Detect which cell encompasses the target text, then output its [X, Y] center coordinate. 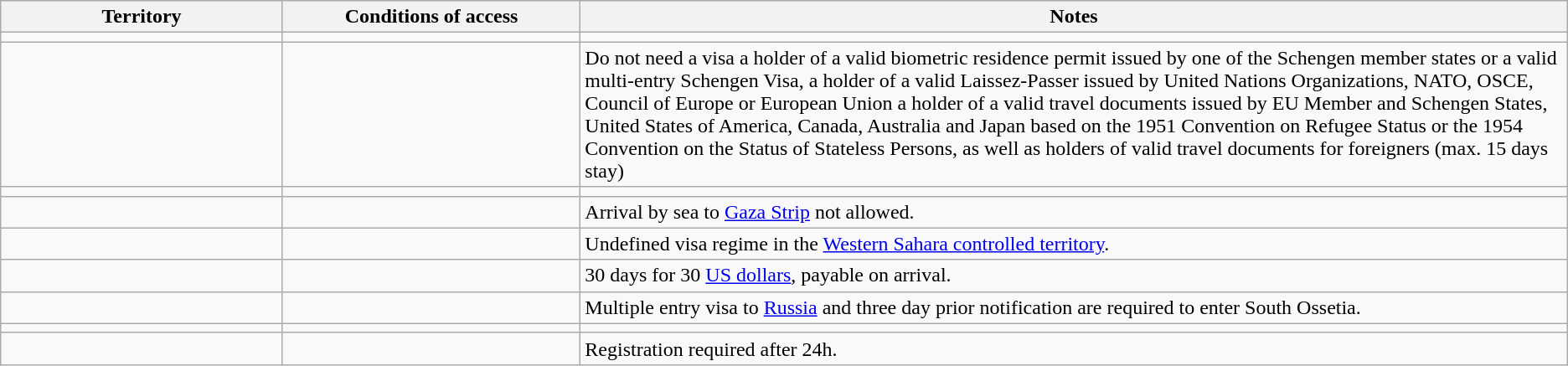
Multiple entry visa to Russia and three day prior notification are required to enter South Ossetia. [1074, 307]
Registration required after 24h. [1074, 348]
Territory [142, 17]
Arrival by sea to Gaza Strip not allowed. [1074, 212]
Conditions of access [431, 17]
Undefined visa regime in the Western Sahara controlled territory. [1074, 244]
Notes [1074, 17]
30 days for 30 US dollars, payable on arrival. [1074, 276]
